Identify which cell holds the provided text, then report its [x, y] central coordinate. 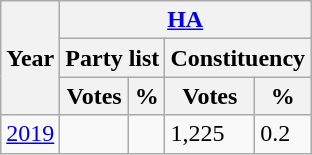
HA [186, 20]
Constituency [238, 58]
1,225 [210, 134]
0.2 [283, 134]
Year [30, 58]
Party list [112, 58]
2019 [30, 134]
